Scan for the cell matching the given text and deliver its [X, Y] coordinate at center. 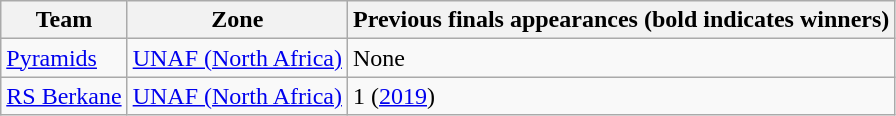
1 (2019) [620, 96]
Zone [237, 20]
None [620, 58]
Team [64, 20]
Pyramids [64, 58]
RS Berkane [64, 96]
Previous finals appearances (bold indicates winners) [620, 20]
